Extract the (X, Y) coordinate from the center of the cell holding the provided text.  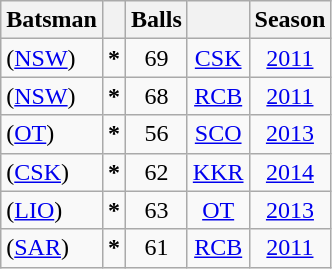
CSK (218, 58)
(SAR) (52, 248)
Season (290, 20)
56 (157, 134)
62 (157, 172)
63 (157, 210)
SCO (218, 134)
61 (157, 248)
OT (218, 210)
(LIO) (52, 210)
Batsman (52, 20)
(CSK) (52, 172)
KKR (218, 172)
(OT) (52, 134)
2014 (290, 172)
Balls (157, 20)
69 (157, 58)
68 (157, 96)
